Determine the [X, Y] coordinate at the center of the cell enclosing the given text.  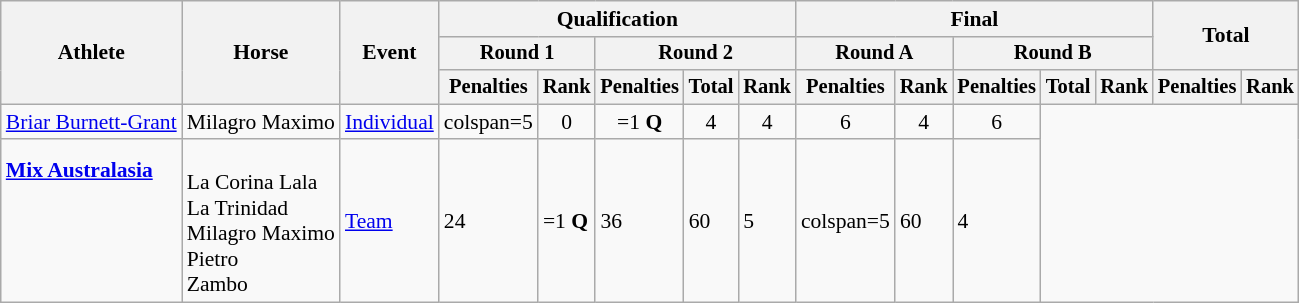
Individual [390, 122]
Round A [874, 54]
Team [390, 222]
Round 2 [695, 54]
Mix Australasia [92, 222]
Athlete [92, 52]
Round B [1052, 54]
Final [974, 19]
36 [639, 222]
Briar Burnett-Grant [92, 122]
Horse [261, 52]
Round 1 [518, 54]
La Corina LalaLa TrinidadMilagro MaximoPietroZambo [261, 222]
Event [390, 52]
0 [567, 122]
Milagro Maximo [261, 122]
5 [767, 222]
Qualification [618, 19]
24 [488, 222]
